Output the [X, Y] coordinate of the center of the cell containing the given text.  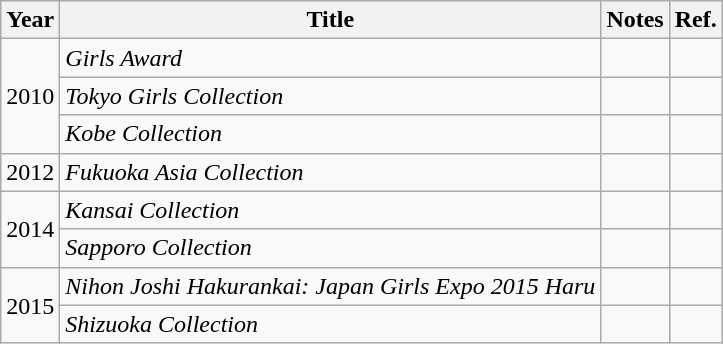
Tokyo Girls Collection [330, 96]
2010 [30, 96]
Ref. [696, 20]
Girls Award [330, 58]
Sapporo Collection [330, 248]
2012 [30, 172]
Title [330, 20]
2015 [30, 305]
Shizuoka Collection [330, 324]
Fukuoka Asia Collection [330, 172]
Kobe Collection [330, 134]
Kansai Collection [330, 210]
2014 [30, 229]
Nihon Joshi Hakurankai: Japan Girls Expo 2015 Haru [330, 286]
Notes [635, 20]
Year [30, 20]
